For the text-containing cell, return its midpoint in (X, Y) coordinate format. 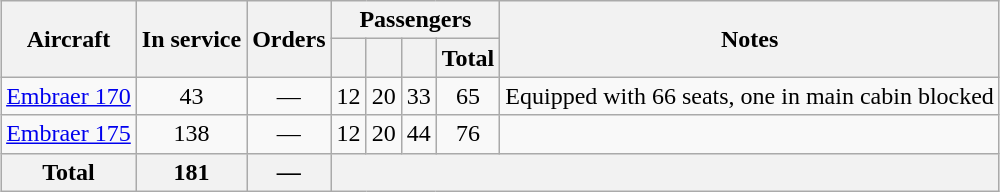
Orders (289, 39)
Notes (750, 39)
Embraer 175 (69, 134)
Equipped with 66 seats, one in main cabin blocked (750, 96)
44 (418, 134)
138 (191, 134)
Embraer 170 (69, 96)
33 (418, 96)
181 (191, 172)
In service (191, 39)
76 (468, 134)
Passengers (416, 20)
65 (468, 96)
Aircraft (69, 39)
43 (191, 96)
